Capture the cell that displays the provided text and extract its [x, y] central coordinate. 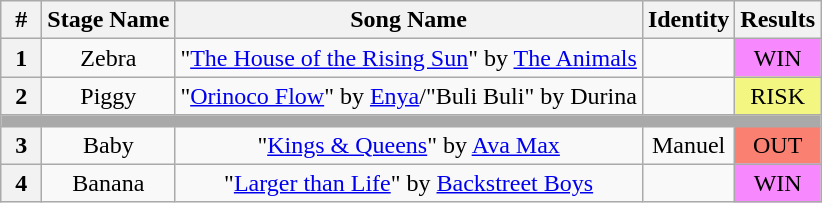
"Orinoco Flow" by Enya/"Buli Buli" by Durina [409, 96]
Banana [108, 183]
# [22, 20]
Piggy [108, 96]
"Larger than Life" by Backstreet Boys [409, 183]
"The House of the Rising Sun" by The Animals [409, 58]
2 [22, 96]
Manuel [688, 145]
Song Name [409, 20]
Stage Name [108, 20]
1 [22, 58]
Identity [688, 20]
Results [778, 20]
Baby [108, 145]
Zebra [108, 58]
OUT [778, 145]
"Kings & Queens" by Ava Max [409, 145]
RISK [778, 96]
4 [22, 183]
3 [22, 145]
